Pinpoint the cell where the given text exists, returning its [X, Y] midpoint coordinate. 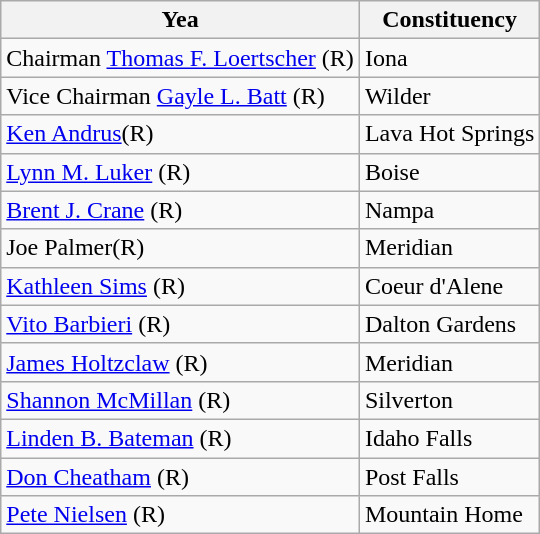
Kathleen Sims (R) [180, 286]
Shannon McMillan (R) [180, 400]
Linden B. Bateman (R) [180, 438]
Iona [449, 58]
Coeur d'Alene [449, 286]
Idaho Falls [449, 438]
Lynn M. Luker (R) [180, 172]
Nampa [449, 210]
Constituency [449, 20]
Post Falls [449, 477]
Lava Hot Springs [449, 134]
Chairman Thomas F. Loertscher (R) [180, 58]
Vice Chairman Gayle L. Batt (R) [180, 96]
James Holtzclaw (R) [180, 362]
Boise [449, 172]
Mountain Home [449, 515]
Vito Barbieri (R) [180, 324]
Ken Andrus(R) [180, 134]
Wilder [449, 96]
Dalton Gardens [449, 324]
Brent J. Crane (R) [180, 210]
Silverton [449, 400]
Don Cheatham (R) [180, 477]
Joe Palmer(R) [180, 248]
Pete Nielsen (R) [180, 515]
Yea [180, 20]
